For the text-containing cell, return its midpoint in [x, y] coordinate format. 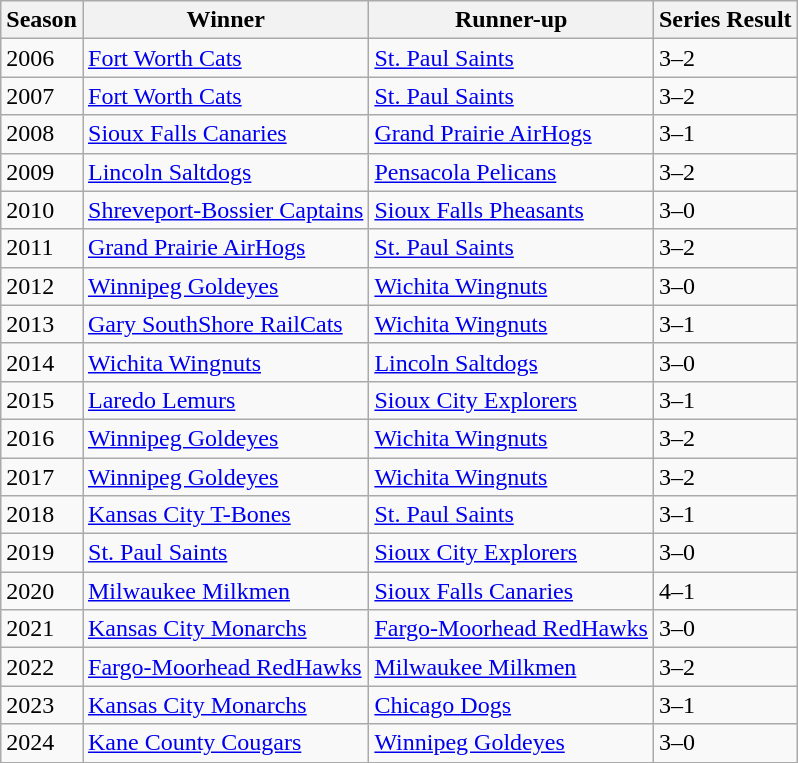
2011 [42, 248]
2016 [42, 438]
2009 [42, 172]
Sioux Falls Pheasants [512, 210]
2015 [42, 400]
Laredo Lemurs [225, 400]
Series Result [725, 20]
2021 [42, 629]
2023 [42, 705]
2013 [42, 324]
2008 [42, 134]
Runner-up [512, 20]
2012 [42, 286]
Chicago Dogs [512, 705]
Pensacola Pelicans [512, 172]
2022 [42, 667]
Season [42, 20]
Kansas City T-Bones [225, 515]
2018 [42, 515]
2010 [42, 210]
Kane County Cougars [225, 743]
2007 [42, 96]
Winner [225, 20]
2006 [42, 58]
2024 [42, 743]
Shreveport-Bossier Captains [225, 210]
2019 [42, 553]
2017 [42, 477]
2020 [42, 591]
2014 [42, 362]
4–1 [725, 591]
Gary SouthShore RailCats [225, 324]
